Detect which cell encompasses the target text, then output its [X, Y] center coordinate. 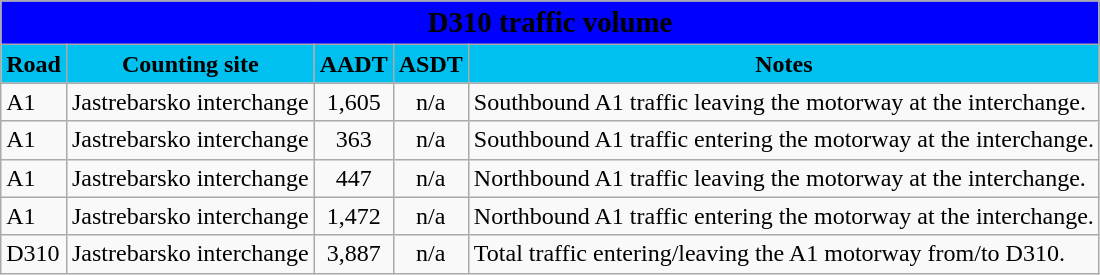
Total traffic entering/leaving the A1 motorway from/to D310. [784, 254]
3,887 [354, 254]
1,605 [354, 102]
363 [354, 140]
Counting site [190, 64]
D310 traffic volume [550, 23]
1,472 [354, 216]
Southbound A1 traffic leaving the motorway at the interchange. [784, 102]
Notes [784, 64]
D310 [34, 254]
Road [34, 64]
447 [354, 178]
ASDT [430, 64]
Southbound A1 traffic entering the motorway at the interchange. [784, 140]
Northbound A1 traffic leaving the motorway at the interchange. [784, 178]
AADT [354, 64]
Northbound A1 traffic entering the motorway at the interchange. [784, 216]
